Search for the cell housing the specified text and yield its (x, y) center coordinate. 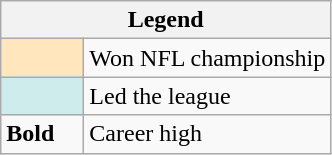
Led the league (208, 96)
Legend (166, 20)
Career high (208, 134)
Bold (42, 134)
Won NFL championship (208, 58)
